Detect which cell encompasses the target text, then output its [X, Y] center coordinate. 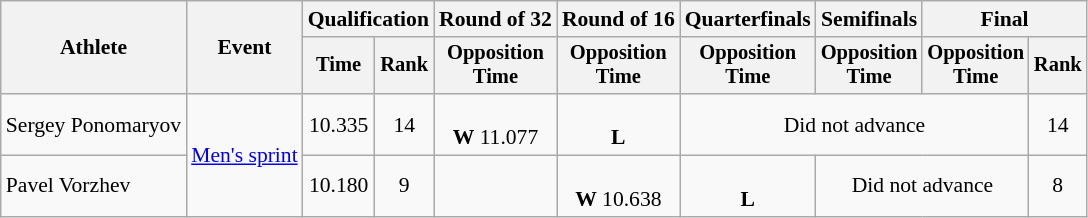
Quarterfinals [748, 19]
Sergey Ponomaryov [94, 124]
Round of 16 [618, 19]
10.180 [339, 186]
8 [1058, 186]
Final [1004, 19]
Athlete [94, 48]
Semifinals [870, 19]
Qualification [368, 19]
10.335 [339, 124]
W 10.638 [618, 186]
Time [339, 66]
W 11.077 [496, 124]
Pavel Vorzhev [94, 186]
9 [404, 186]
Event [244, 48]
Round of 32 [496, 19]
Men's sprint [244, 155]
